Extract the [x, y] coordinate from the center of the cell holding the provided text.  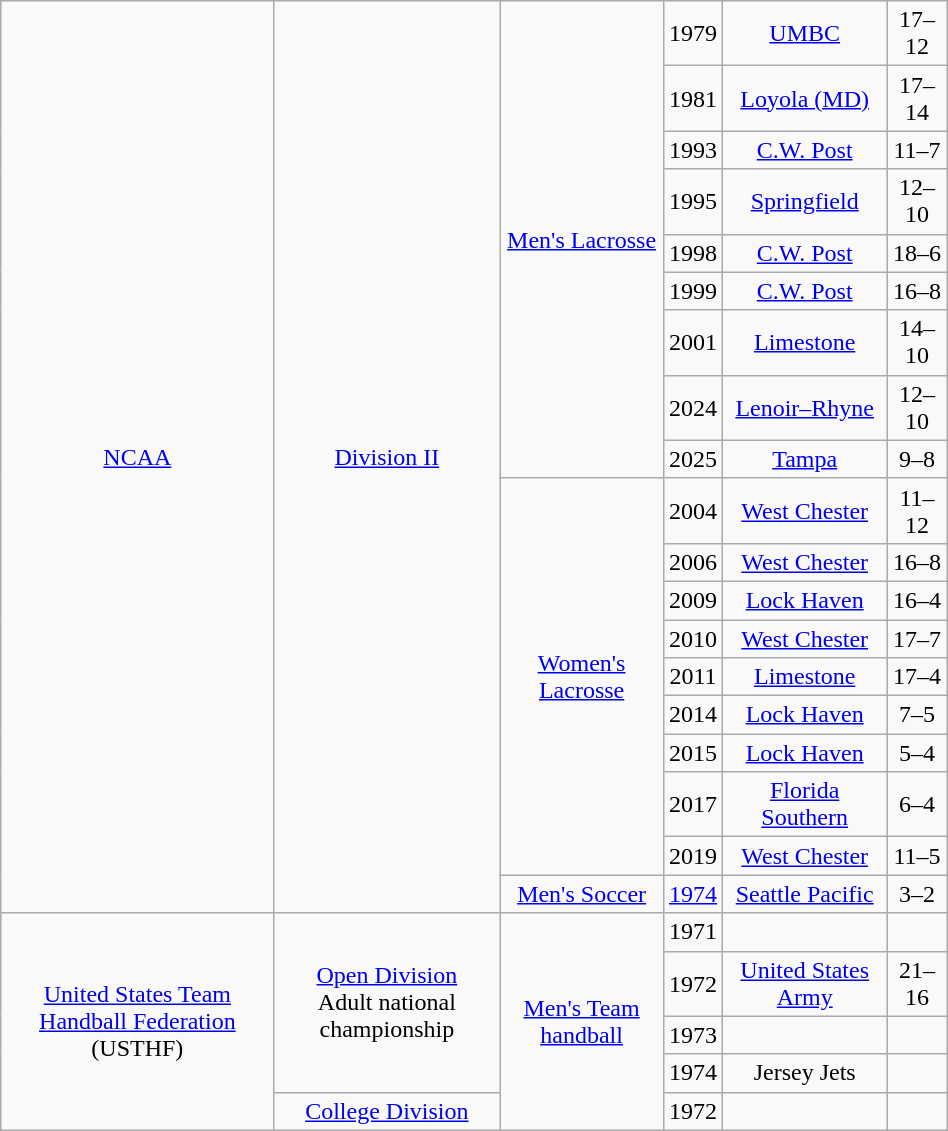
Florida Southern [805, 804]
3–2 [917, 894]
NCAA [138, 457]
9–8 [917, 459]
17–4 [917, 677]
1995 [694, 202]
2019 [694, 856]
1979 [694, 34]
11–5 [917, 856]
16–4 [917, 600]
Lenoir–Rhyne [805, 408]
2017 [694, 804]
Jersey Jets [805, 1073]
14–10 [917, 342]
1973 [694, 1035]
1999 [694, 291]
Men's Lacrosse [582, 240]
17–14 [917, 98]
5–4 [917, 753]
7–5 [917, 715]
2001 [694, 342]
6–4 [917, 804]
Men's Team handball [582, 1022]
11–12 [917, 510]
UMBC [805, 34]
2015 [694, 753]
1971 [694, 932]
Women's Lacrosse [582, 676]
2004 [694, 510]
2011 [694, 677]
United States Team Handball Federation(USTHF) [138, 1022]
Men's Soccer [582, 894]
Division II [387, 457]
2014 [694, 715]
Tampa [805, 459]
18–6 [917, 253]
Loyola (MD) [805, 98]
United States Army [805, 984]
17–7 [917, 639]
1981 [694, 98]
2025 [694, 459]
1998 [694, 253]
2024 [694, 408]
Open DivisionAdult national championship [387, 1002]
1993 [694, 150]
2006 [694, 562]
Seattle Pacific [805, 894]
College Division [387, 1111]
Springfield [805, 202]
2010 [694, 639]
11–7 [917, 150]
2009 [694, 600]
17–12 [917, 34]
21–16 [917, 984]
